Return the (X, Y) coordinate for the center point of the cell that contains the specified text.  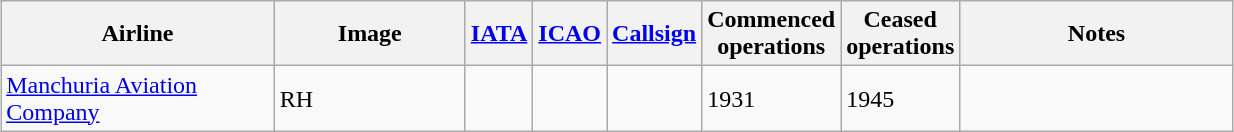
Manchuria Aviation Company (138, 98)
1931 (772, 98)
ICAO (570, 34)
IATA (499, 34)
Image (370, 34)
RH (370, 98)
Ceasedoperations (900, 34)
Commencedoperations (772, 34)
Notes (1097, 34)
Callsign (654, 34)
1945 (900, 98)
Airline (138, 34)
